Output the (x, y) coordinate of the center of the cell containing the given text.  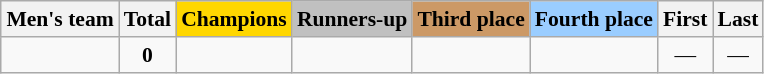
Champions (234, 19)
0 (148, 55)
Men's team (60, 19)
Third place (470, 19)
Runners-up (352, 19)
Total (148, 19)
Last (738, 19)
First (685, 19)
Fourth place (594, 19)
